Scan for the cell matching the given text and deliver its [x, y] coordinate at center. 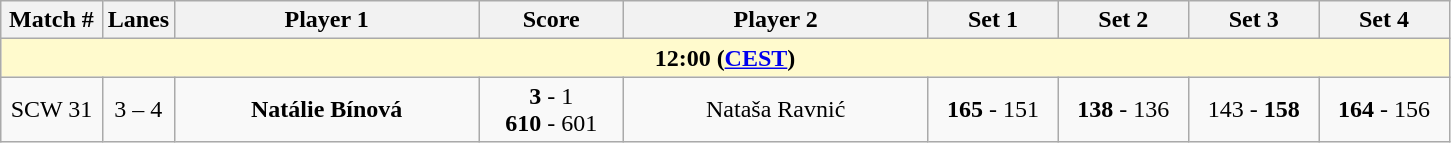
Score [552, 20]
Lanes [138, 20]
Player 1 [327, 20]
Natálie Bínová [327, 110]
Set 1 [993, 20]
3 – 4 [138, 110]
143 - 158 [1253, 110]
165 - 151 [993, 110]
SCW 31 [52, 110]
Set 2 [1123, 20]
138 - 136 [1123, 110]
Match # [52, 20]
Player 2 [776, 20]
164 - 156 [1384, 110]
Set 4 [1384, 20]
Set 3 [1253, 20]
3 - 1 610 - 601 [552, 110]
Nataša Ravnić [776, 110]
12:00 (CEST) [725, 58]
